Determine the (X, Y) coordinate at the center of the cell enclosing the given text.  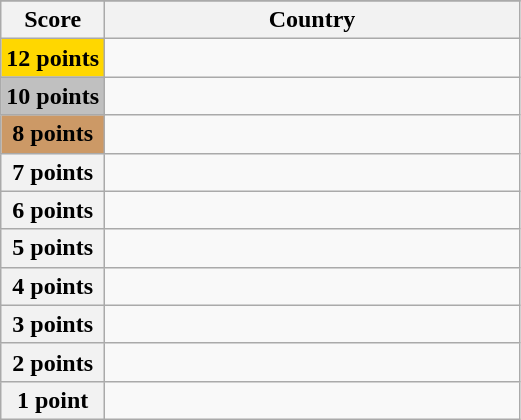
12 points (53, 58)
5 points (53, 248)
1 point (53, 400)
4 points (53, 286)
7 points (53, 172)
10 points (53, 96)
3 points (53, 324)
2 points (53, 362)
8 points (53, 134)
6 points (53, 210)
Score (53, 20)
Country (312, 20)
